Return the (X, Y) coordinate for the center point of the cell that contains the specified text.  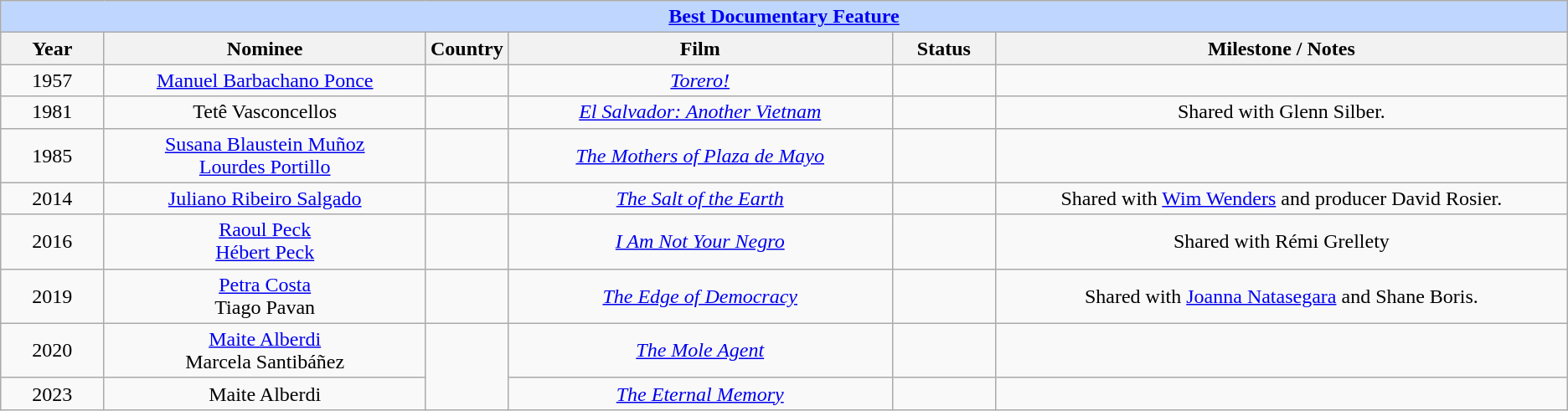
2016 (52, 241)
I Am Not Your Negro (700, 241)
Shared with Glenn Silber. (1282, 112)
Manuel Barbachano Ponce (265, 80)
Juliano Ribeiro Salgado (265, 198)
Tetê Vasconcellos (265, 112)
Best Documentary Feature (784, 17)
Susana Blaustein MuñozLourdes Portillo (265, 156)
2020 (52, 350)
Status (943, 49)
Maite Alberdi (265, 393)
Shared with Wim Wenders and producer David Rosier. (1282, 198)
2019 (52, 296)
1981 (52, 112)
The Salt of the Earth (700, 198)
Year (52, 49)
Torero! (700, 80)
1957 (52, 80)
Nominee (265, 49)
Shared with Joanna Natasegara and Shane Boris. (1282, 296)
Milestone / Notes (1282, 49)
The Eternal Memory (700, 393)
The Mole Agent (700, 350)
Film (700, 49)
The Edge of Democracy (700, 296)
Shared with Rémi Grellety (1282, 241)
1985 (52, 156)
Raoul PeckHébert Peck (265, 241)
2014 (52, 198)
Petra CostaTiago Pavan (265, 296)
Maite AlberdiMarcela Santibáñez (265, 350)
2023 (52, 393)
Country (467, 49)
The Mothers of Plaza de Mayo (700, 156)
El Salvador: Another Vietnam (700, 112)
